Provide the [X, Y] coordinate of the cell's center where the given text is located.  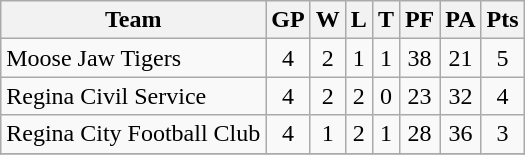
Pts [502, 20]
PA [460, 20]
Team [134, 20]
5 [502, 58]
Regina City Football Club [134, 134]
28 [419, 134]
Regina Civil Service [134, 96]
L [358, 20]
38 [419, 58]
21 [460, 58]
GP [288, 20]
36 [460, 134]
0 [386, 96]
32 [460, 96]
23 [419, 96]
PF [419, 20]
T [386, 20]
Moose Jaw Tigers [134, 58]
3 [502, 134]
W [328, 20]
